Scan for the cell matching the given text and deliver its [x, y] coordinate at center. 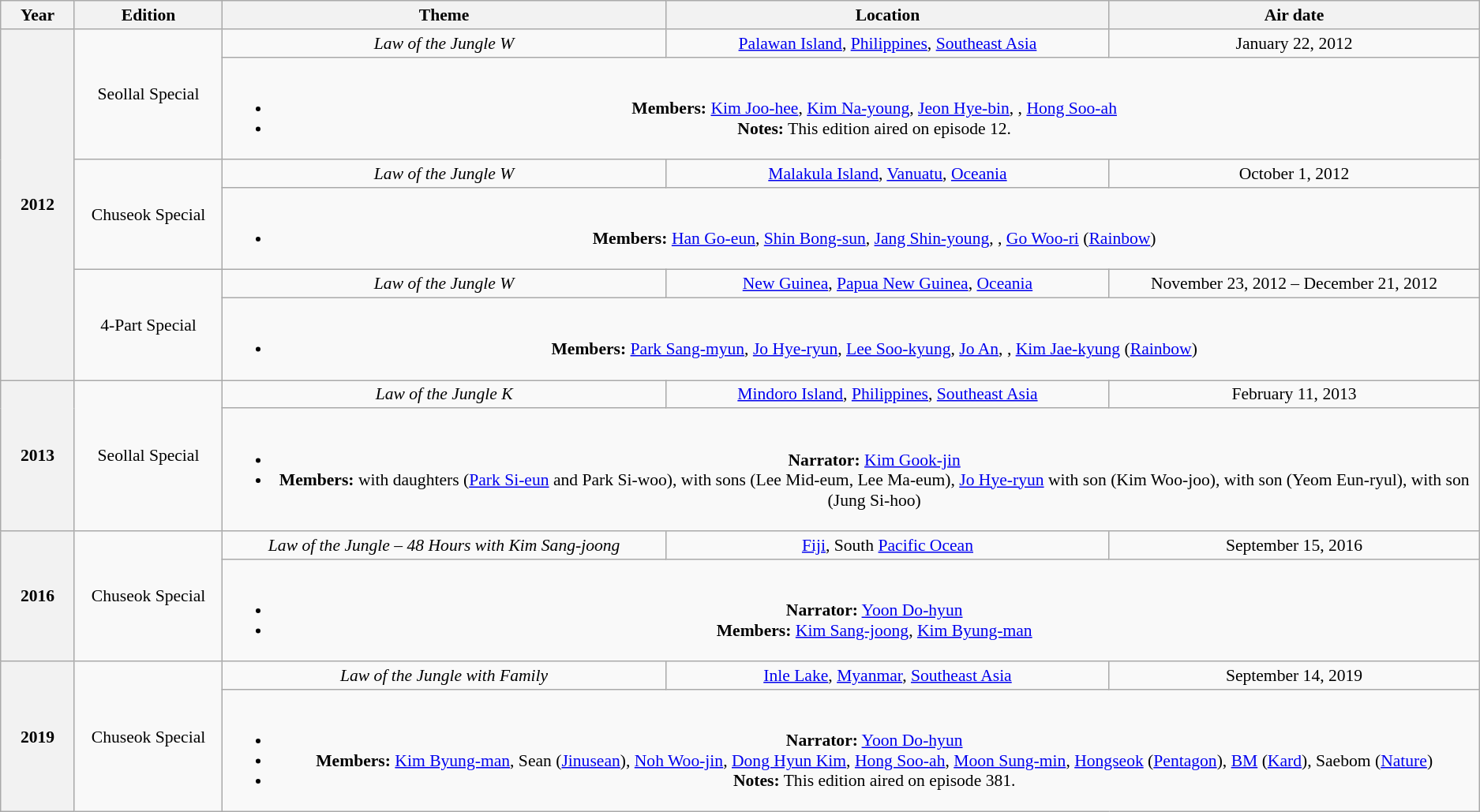
Location [888, 15]
2013 [38, 456]
Law of the Jungle – 48 Hours with Kim Sang-joong [444, 545]
October 1, 2012 [1294, 174]
Members: Han Go-eun, Shin Bong-sun, Jang Shin-young, , Go Woo-ri (Rainbow) [851, 229]
Mindoro Island, Philippines, Southeast Asia [888, 395]
Members: Kim Joo-hee, Kim Na-young, Jeon Hye-bin, , Hong Soo-ahNotes: This edition aired on episode 12. [851, 108]
Law of the Jungle with Family [444, 675]
Palawan Island, Philippines, Southeast Asia [888, 43]
Year [38, 15]
2016 [38, 597]
Fiji, South Pacific Ocean [888, 545]
Air date [1294, 15]
Theme [444, 15]
4-Part Special [148, 325]
Inle Lake, Myanmar, Southeast Asia [888, 675]
New Guinea, Papua New Guinea, Oceania [888, 284]
2012 [38, 205]
Narrator: Yoon Do-hyunMembers: Kim Sang-joong, Kim Byung-man [851, 611]
Malakula Island, Vanuatu, Oceania [888, 174]
Members: Park Sang-myun, Jo Hye-ryun, Lee Soo-kyung, Jo An, , Kim Jae-kyung (Rainbow) [851, 339]
Law of the Jungle K [444, 395]
November 23, 2012 – December 21, 2012 [1294, 284]
January 22, 2012 [1294, 43]
February 11, 2013 [1294, 395]
September 15, 2016 [1294, 545]
September 14, 2019 [1294, 675]
2019 [38, 737]
Edition [148, 15]
